From the cell containing the given text, extract its center point as (x, y) coordinate. 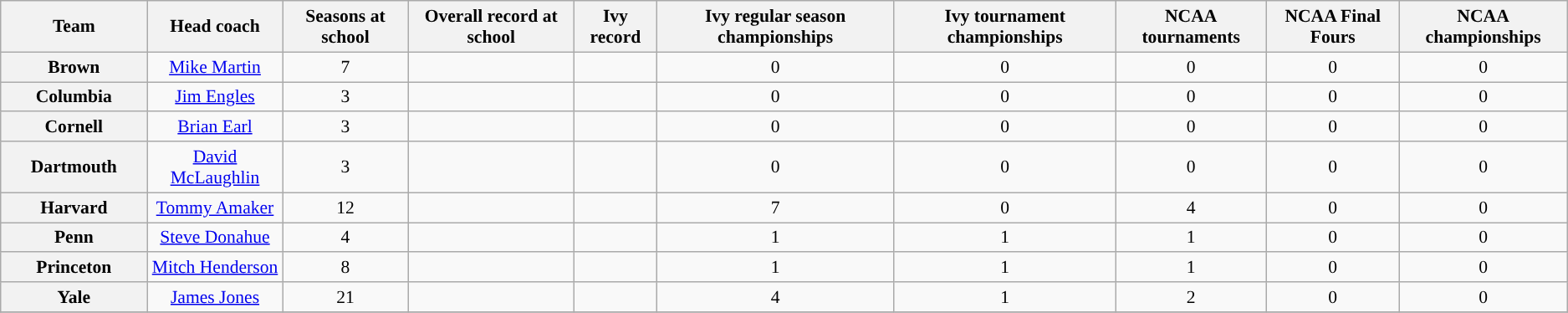
Ivy tournament championships (1005, 27)
NCAA championships (1483, 27)
Penn (74, 238)
Harvard (74, 208)
Yale (74, 297)
2 (1191, 297)
Overall record at school (492, 27)
NCAA Final Fours (1333, 27)
Tommy Amaker (215, 208)
8 (345, 268)
Cornell (74, 127)
Princeton (74, 268)
James Jones (215, 297)
Jim Engles (215, 97)
Brian Earl (215, 127)
Ivy record (615, 27)
Dartmouth (74, 167)
Brown (74, 67)
Mike Martin (215, 67)
Ivy regular season championships (775, 27)
Mitch Henderson (215, 268)
Seasons at school (345, 27)
Columbia (74, 97)
NCAA tournaments (1191, 27)
Team (74, 27)
21 (345, 297)
12 (345, 208)
Head coach (215, 27)
Steve Donahue (215, 238)
David McLaughlin (215, 167)
